Return [X, Y] of the center of cell containing provided text 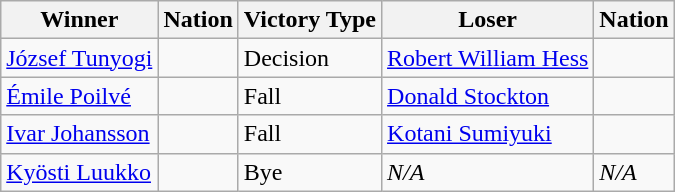
Donald Stockton [488, 96]
Kotani Sumiyuki [488, 134]
Loser [488, 20]
József Tunyogi [80, 58]
Winner [80, 20]
Victory Type [310, 20]
Kyösti Luukko [80, 172]
Robert William Hess [488, 58]
Decision [310, 58]
Ivar Johansson [80, 134]
Émile Poilvé [80, 96]
Bye [310, 172]
